From the cell containing the given text, extract its center point as (X, Y) coordinate. 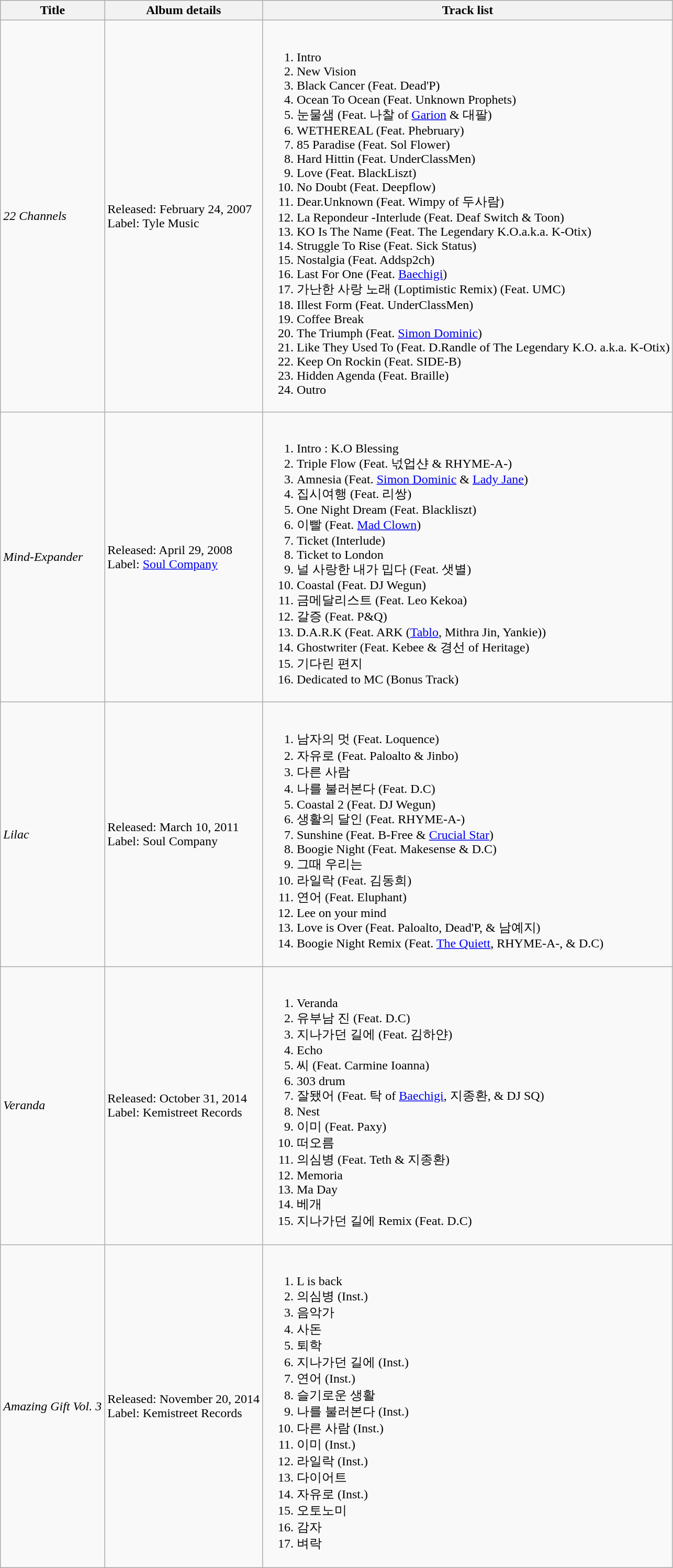
Released: February 24, 2007Label: Tyle Music (184, 216)
Released: April 29, 2008Label: Soul Company (184, 557)
Released: March 10, 2011Label: Soul Company (184, 834)
Track list (467, 10)
Album details (184, 10)
22 Channels (52, 216)
Mind-Expander (52, 557)
Veranda (52, 1106)
Amazing Gift Vol. 3 (52, 1407)
L is back의심병 (Inst.)음악가사돈퇴학지나가던 길에 (Inst.)연어 (Inst.)슬기로운 생활나를 불러본다 (Inst.)다른 사람 (Inst.)이미 (Inst.)라일락 (Inst.)다이어트자유로 (Inst.)오토노미감자벼락 (467, 1407)
Released: November 20, 2014Label: Kemistreet Records (184, 1407)
Title (52, 10)
Lilac (52, 834)
Released: October 31, 2014Label: Kemistreet Records (184, 1106)
